Return the [x, y] coordinate for the center point of the cell that contains the specified text.  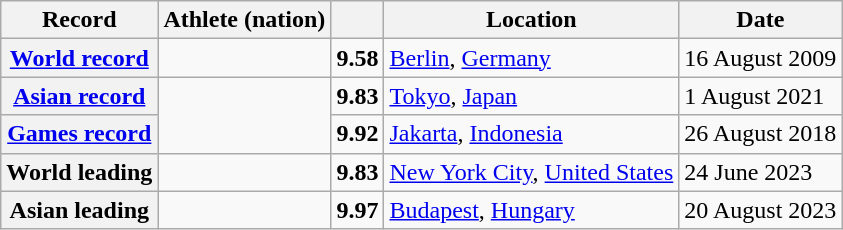
Location [532, 20]
1 August 2021 [760, 96]
26 August 2018 [760, 134]
New York City, United States [532, 172]
World leading [80, 172]
Jakarta, Indonesia [532, 134]
Berlin, Germany [532, 58]
16 August 2009 [760, 58]
24 June 2023 [760, 172]
Asian leading [80, 210]
World record [80, 58]
Athlete (nation) [244, 20]
Record [80, 20]
Tokyo, Japan [532, 96]
9.92 [358, 134]
9.97 [358, 210]
Budapest, Hungary [532, 210]
Date [760, 20]
20 August 2023 [760, 210]
9.58 [358, 58]
Asian record [80, 96]
Games record [80, 134]
